Extract the [x, y] coordinate from the center of the cell holding the provided text.  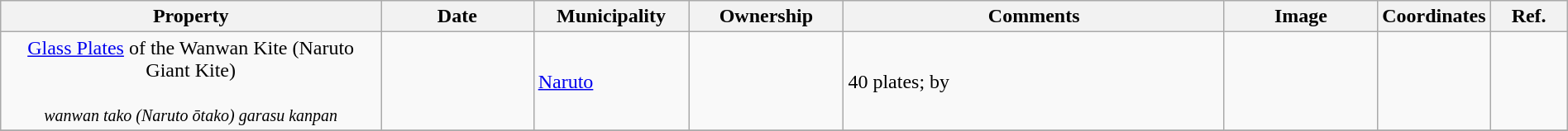
Comments [1034, 16]
Image [1300, 16]
Ownership [766, 16]
40 plates; by [1034, 81]
Property [191, 16]
Municipality [611, 16]
Ref. [1528, 16]
Date [458, 16]
Glass Plates of the Wanwan Kite (Naruto Giant Kite)wanwan tako (Naruto ōtako) garasu kanpan [191, 81]
Naruto [611, 81]
Coordinates [1434, 16]
